From the cell containing the given text, extract its center point as (x, y) coordinate. 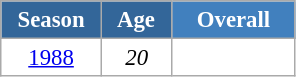
20 (136, 58)
Age (136, 20)
Season (52, 20)
Overall (234, 20)
1988 (52, 58)
